Provide the (X, Y) coordinate of the cell's center where the given text is located.  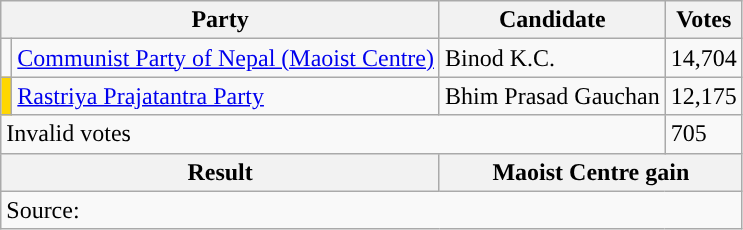
Rastriya Prajatantra Party (226, 96)
Bhim Prasad Gauchan (552, 96)
Party (220, 20)
12,175 (704, 96)
Result (220, 172)
14,704 (704, 58)
Binod K.C. (552, 58)
Source: (372, 210)
Invalid votes (333, 134)
Communist Party of Nepal (Maoist Centre) (226, 58)
705 (704, 134)
Candidate (552, 20)
Maoist Centre gain (590, 172)
Votes (704, 20)
